Scan for the cell matching the given text and deliver its (X, Y) coordinate at center. 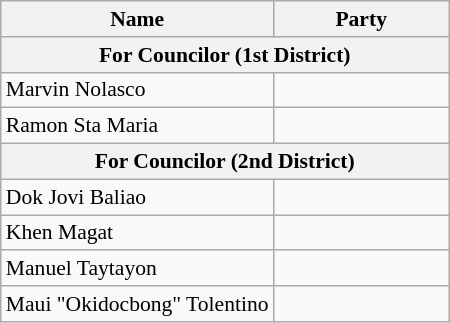
Ramon Sta Maria (138, 126)
Dok Jovi Baliao (138, 197)
Maui "Okidocbong" Tolentino (138, 304)
Marvin Nolasco (138, 90)
For Councilor (2nd District) (225, 162)
For Councilor (1st District) (225, 55)
Party (362, 19)
Name (138, 19)
Khen Magat (138, 233)
Manuel Taytayon (138, 269)
